For the text-containing cell, return its midpoint in (x, y) coordinate format. 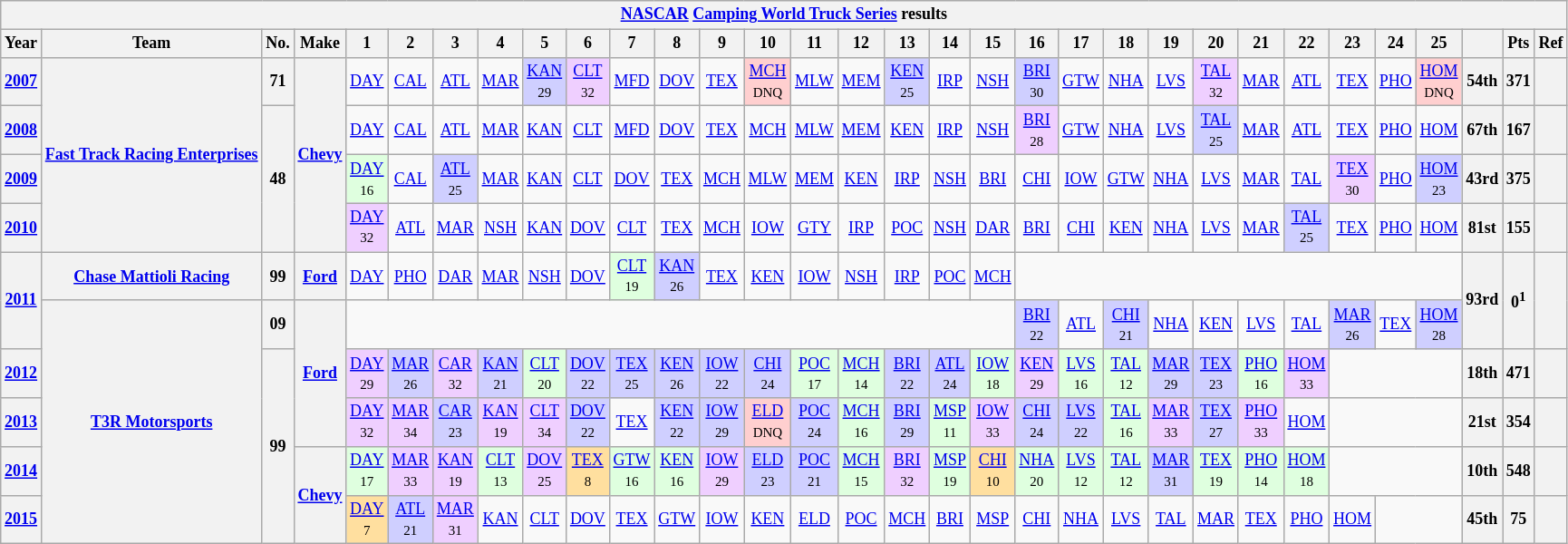
ATL25 (455, 179)
25 (1439, 44)
Make (320, 44)
2 (411, 44)
ATL21 (411, 520)
71 (277, 82)
22 (1307, 44)
10th (1483, 471)
LVS12 (1081, 471)
75 (1519, 520)
PHO14 (1261, 471)
21st (1483, 423)
TAL16 (1126, 423)
LVS16 (1081, 374)
24 (1396, 44)
20 (1216, 44)
KEN16 (677, 471)
CHI10 (992, 471)
KEN26 (677, 374)
CLT13 (500, 471)
2011 (22, 301)
5 (545, 44)
CLT32 (588, 82)
GTY (815, 228)
HOMDNQ (1439, 82)
155 (1519, 228)
2009 (22, 179)
471 (1519, 374)
09 (277, 325)
DAY29 (367, 374)
CLT34 (545, 423)
19 (1171, 44)
KAN29 (545, 82)
167 (1519, 131)
17 (1081, 44)
MSP (992, 520)
67th (1483, 131)
TEX25 (632, 374)
13 (907, 44)
2010 (22, 228)
KEN22 (677, 423)
TEX23 (1216, 374)
12 (861, 44)
TEX19 (1216, 471)
7 (632, 44)
IOW22 (722, 374)
23 (1352, 44)
T3R Motorsports (150, 422)
4 (500, 44)
3 (455, 44)
CAR23 (455, 423)
MSP19 (950, 471)
MCH14 (861, 374)
11 (815, 44)
DOV25 (545, 471)
TEX27 (1216, 423)
DAY7 (367, 520)
54th (1483, 82)
HOM18 (1307, 471)
ELD23 (767, 471)
01 (1519, 301)
43rd (1483, 179)
IOW18 (992, 374)
DAY16 (367, 179)
BRI28 (1037, 131)
KEN25 (907, 82)
Team (150, 44)
HOM33 (1307, 374)
POC17 (815, 374)
18th (1483, 374)
MAR34 (411, 423)
TEX8 (588, 471)
8 (677, 44)
PHO16 (1261, 374)
LVS22 (1081, 423)
9 (722, 44)
15 (992, 44)
2012 (22, 374)
KAN21 (500, 374)
375 (1519, 179)
BRI30 (1037, 82)
2014 (22, 471)
MCHDNQ (767, 82)
MCH16 (861, 423)
BRI32 (907, 471)
GTW16 (632, 471)
ELDDNQ (767, 423)
2007 (22, 82)
HOM28 (1439, 325)
DAY17 (367, 471)
ATL24 (950, 374)
Fast Track Racing Enterprises (150, 154)
NASCAR Camping World Truck Series results (784, 15)
2013 (22, 423)
2015 (22, 520)
354 (1519, 423)
1 (367, 44)
CAR32 (455, 374)
CHI21 (1126, 325)
Ref (1551, 44)
MCH15 (861, 471)
HOM23 (1439, 179)
IOW33 (992, 423)
TEX30 (1352, 179)
NHA20 (1037, 471)
CLT19 (632, 277)
81st (1483, 228)
BRI29 (907, 423)
POC21 (815, 471)
No. (277, 44)
MAR29 (1171, 374)
TAL32 (1216, 82)
2008 (22, 131)
POC24 (815, 423)
371 (1519, 82)
KEN29 (1037, 374)
CLT20 (545, 374)
6 (588, 44)
93rd (1483, 301)
PHO33 (1261, 423)
48 (277, 180)
548 (1519, 471)
14 (950, 44)
Pts (1519, 44)
18 (1126, 44)
10 (767, 44)
16 (1037, 44)
21 (1261, 44)
ELD (815, 520)
45th (1483, 520)
Year (22, 44)
KAN26 (677, 277)
Chase Mattioli Racing (150, 277)
MSP11 (950, 423)
